For the text-containing cell, return its midpoint in [X, Y] coordinate format. 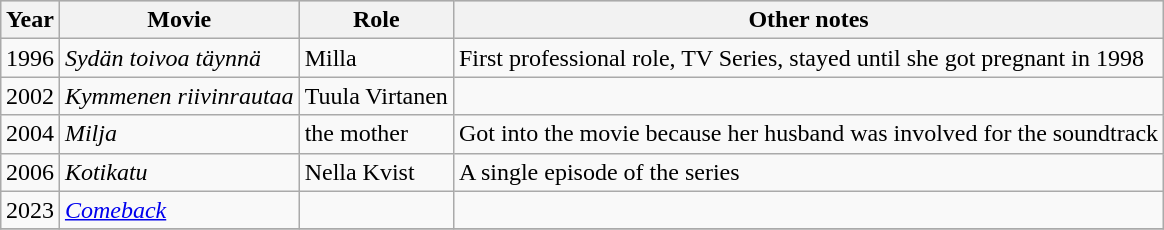
Got into the movie because her husband was involved for the soundtrack [808, 134]
Movie [179, 20]
the mother [376, 134]
First professional role, TV Series, stayed until she got pregnant in 1998 [808, 58]
Sydän toivoa täynnä [179, 58]
1996 [30, 58]
Milla [376, 58]
2004 [30, 134]
Role [376, 20]
Nella Kvist [376, 172]
Kotikatu [179, 172]
Tuula Virtanen [376, 96]
2002 [30, 96]
A single episode of the series [808, 172]
Year [30, 20]
Comeback [179, 210]
2006 [30, 172]
2023 [30, 210]
Milja [179, 134]
Other notes [808, 20]
Kymmenen riivinrautaa [179, 96]
